Scan for the cell matching the given text and deliver its [x, y] coordinate at center. 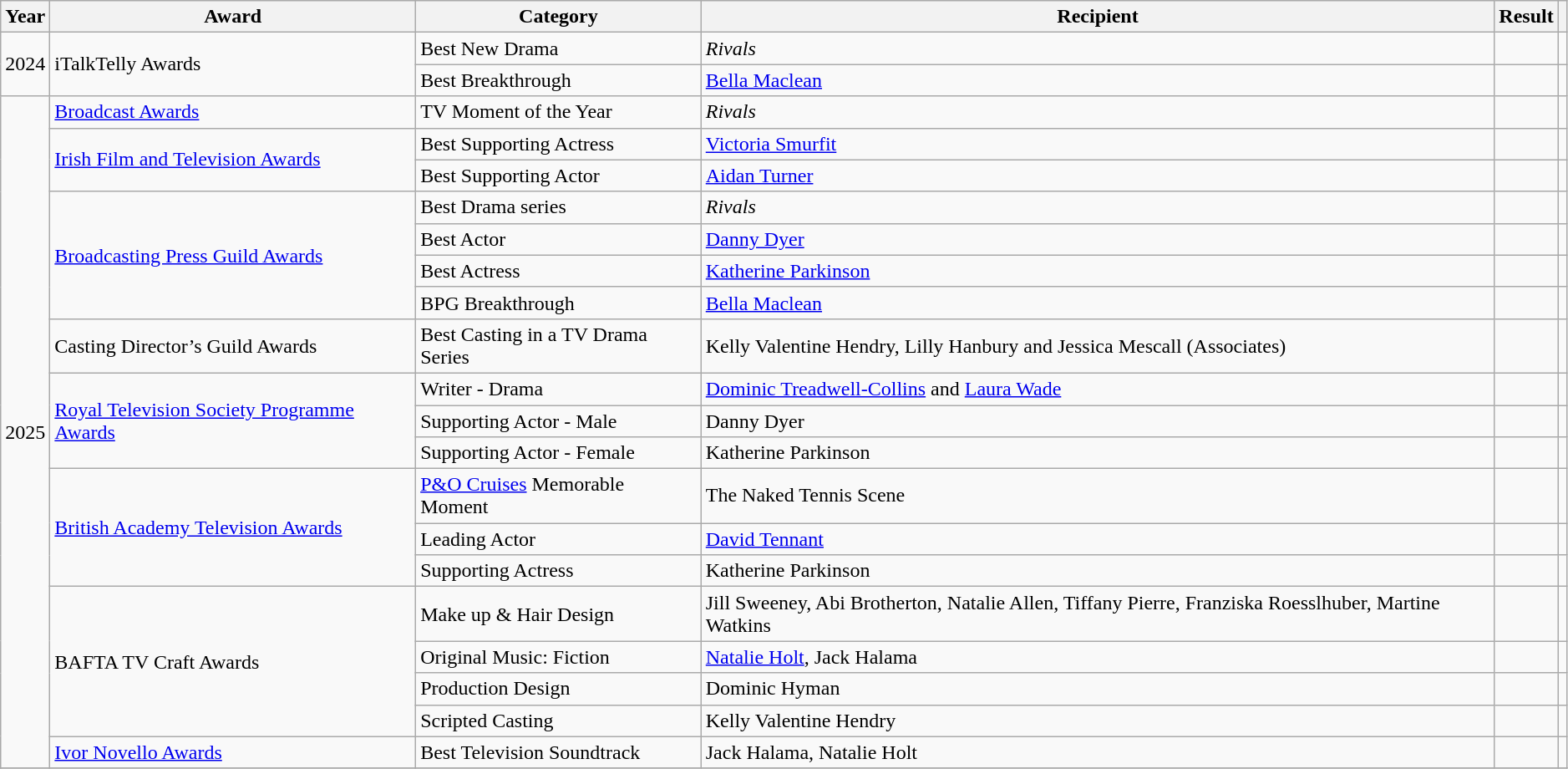
Royal Television Society Programme Awards [233, 420]
Leading Actor [559, 539]
Best New Drama [559, 48]
2025 [25, 432]
Jill Sweeney, Abi Brotherton, Natalie Allen, Tiffany Pierre, Franziska Roesslhuber, Martine Watkins [1098, 614]
Best Television Soundtrack [559, 752]
Irish Film and Television Awards [233, 160]
Dominic Treadwell-Collins and Laura Wade [1098, 389]
BPG Breakthrough [559, 303]
Best Breakthrough [559, 80]
Aidan Turner [1098, 176]
David Tennant [1098, 539]
Best Supporting Actress [559, 144]
British Academy Television Awards [233, 528]
Original Music: Fiction [559, 657]
Kelly Valentine Hendry, Lilly Hanbury and Jessica Mescall (Associates) [1098, 346]
Ivor Novello Awards [233, 752]
Broadcast Awards [233, 112]
Supporting Actress [559, 571]
Year [25, 17]
Recipient [1098, 17]
Broadcasting Press Guild Awards [233, 255]
Award [233, 17]
2024 [25, 64]
Make up & Hair Design [559, 614]
Casting Director’s Guild Awards [233, 346]
iTalkTelly Awards [233, 64]
Best Actress [559, 271]
Category [559, 17]
Writer - Drama [559, 389]
Production Design [559, 689]
Kelly Valentine Hendry [1098, 721]
Natalie Holt, Jack Halama [1098, 657]
Jack Halama, Natalie Holt [1098, 752]
Victoria Smurfit [1098, 144]
Supporting Actor - Female [559, 453]
BAFTA TV Craft Awards [233, 662]
Dominic Hyman [1098, 689]
TV Moment of the Year [559, 112]
Best Casting in a TV Drama Series [559, 346]
The Naked Tennis Scene [1098, 497]
Supporting Actor - Male [559, 420]
Best Supporting Actor [559, 176]
Result [1526, 17]
Best Actor [559, 239]
Scripted Casting [559, 721]
P&O Cruises Memorable Moment [559, 497]
Best Drama series [559, 207]
